Search for the cell housing the specified text and yield its (x, y) center coordinate. 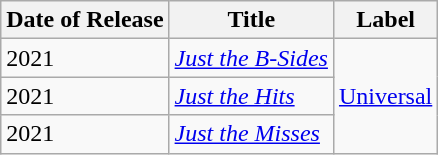
Just the B-Sides (251, 58)
Just the Misses (251, 134)
Universal (385, 96)
Date of Release (85, 20)
Just the Hits (251, 96)
Label (385, 20)
Title (251, 20)
